Detect which cell encompasses the target text, then output its (X, Y) center coordinate. 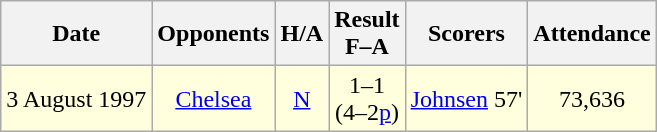
3 August 1997 (76, 98)
Date (76, 34)
H/A (302, 34)
N (302, 98)
Opponents (214, 34)
Johnsen 57' (466, 98)
Attendance (592, 34)
Chelsea (214, 98)
1–1(4–2p) (367, 98)
ResultF–A (367, 34)
73,636 (592, 98)
Scorers (466, 34)
